Pinpoint the cell where the given text exists, returning its [X, Y] midpoint coordinate. 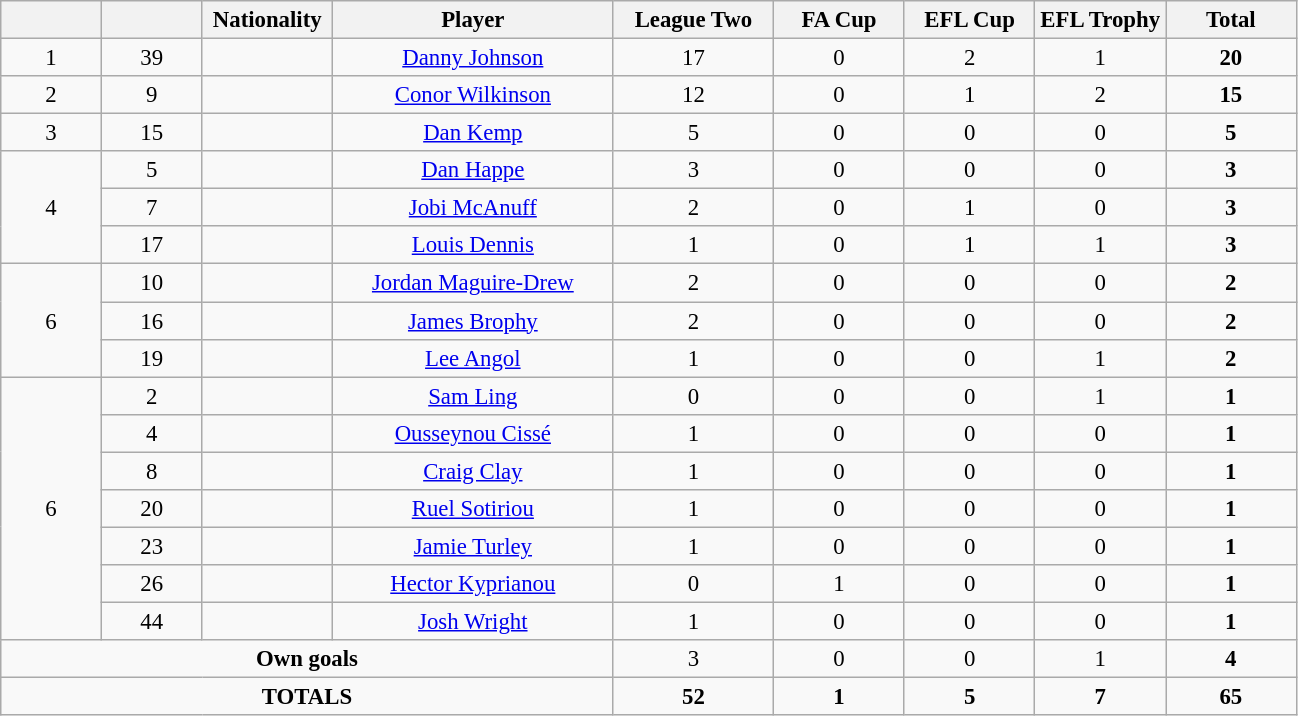
65 [1232, 697]
TOTALS [307, 697]
James Brophy [474, 321]
Conor Wilkinson [474, 95]
19 [152, 358]
44 [152, 621]
12 [694, 95]
Nationality [268, 20]
Lee Angol [474, 358]
Jamie Turley [474, 546]
Player [474, 20]
Jordan Maguire-Drew [474, 283]
Ousseynou Cissé [474, 433]
Craig Clay [474, 471]
9 [152, 95]
EFL Cup [970, 20]
Dan Happe [474, 170]
Hector Kyprianou [474, 584]
10 [152, 283]
Total [1232, 20]
Dan Kemp [474, 133]
League Two [694, 20]
26 [152, 584]
EFL Trophy [1100, 20]
Own goals [307, 659]
23 [152, 546]
Ruel Sotiriou [474, 509]
Sam Ling [474, 396]
Louis Dennis [474, 245]
52 [694, 697]
Jobi McAnuff [474, 208]
Josh Wright [474, 621]
Danny Johnson [474, 58]
FA Cup [840, 20]
16 [152, 321]
8 [152, 471]
39 [152, 58]
